Detect which cell encompasses the target text, then output its [x, y] center coordinate. 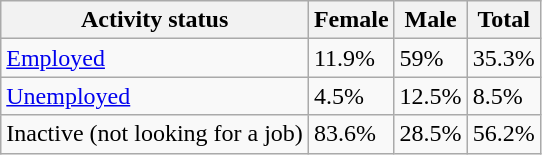
8.5% [504, 96]
Unemployed [155, 96]
Total [504, 20]
35.3% [504, 58]
12.5% [430, 96]
Male [430, 20]
Employed [155, 58]
Female [351, 20]
28.5% [430, 134]
59% [430, 58]
83.6% [351, 134]
11.9% [351, 58]
Inactive (not looking for a job) [155, 134]
4.5% [351, 96]
Activity status [155, 20]
56.2% [504, 134]
